Return the [x, y] coordinate for the center point of the cell that contains the specified text.  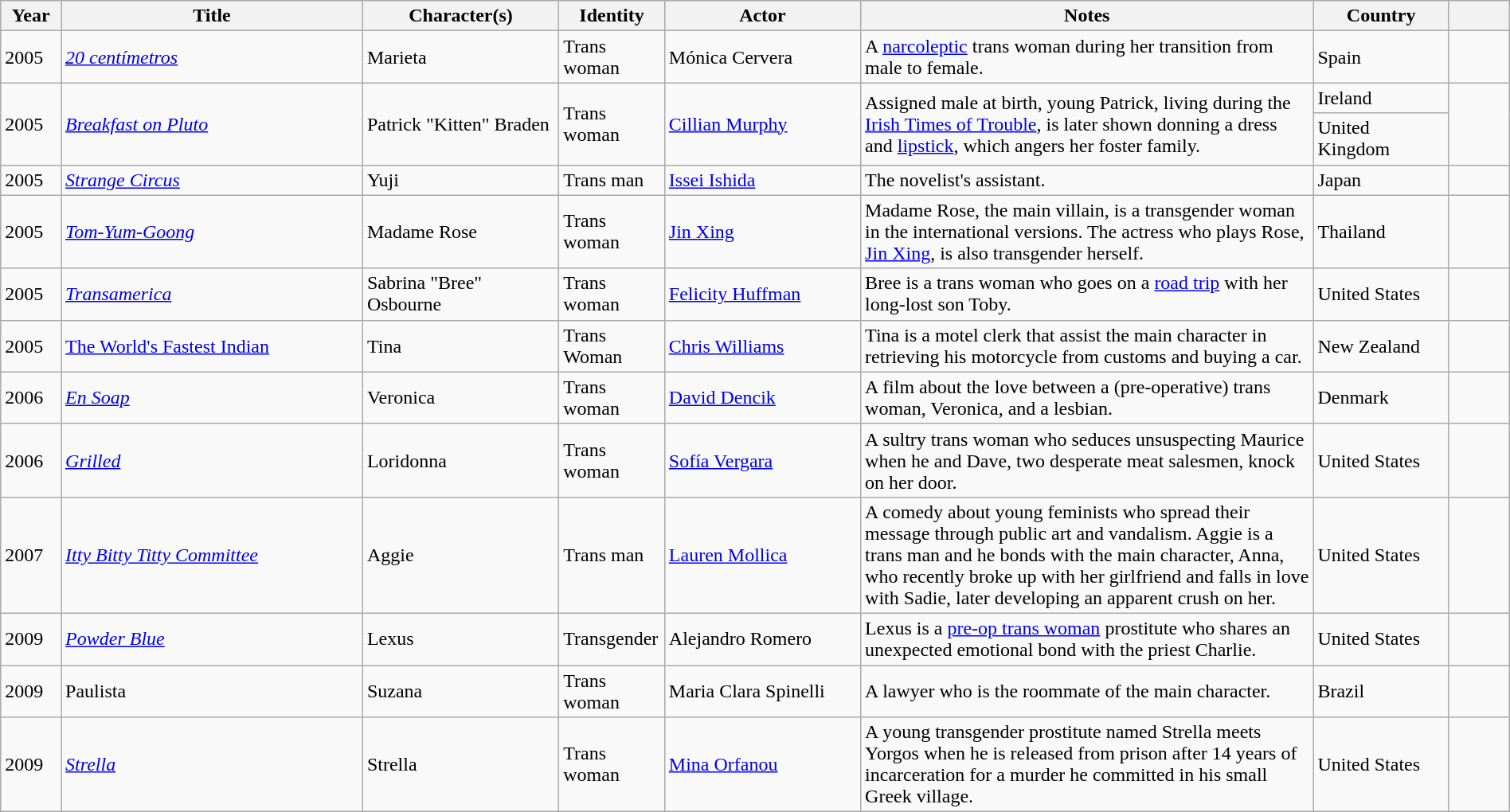
Issei Ishida [762, 180]
Lauren Mollica [762, 555]
Patrick "Kitten" Braden [460, 124]
Loridonna [460, 460]
20 centímetros [212, 57]
Mina Orfanou [762, 764]
Chris Williams [762, 345]
Maria Clara Spinelli [762, 691]
Spain [1381, 57]
Lexus is a pre-op trans woman prostitute who shares an unexpected emotional bond with the priest Charlie. [1087, 638]
Yuji [460, 180]
Title [212, 16]
Actor [762, 16]
Veronica [460, 398]
Bree is a trans woman who goes on a road trip with her long-lost son Toby. [1087, 295]
Alejandro Romero [762, 638]
Breakfast on Pluto [212, 124]
2007 [31, 555]
United Kingdom [1381, 139]
Paulista [212, 691]
Notes [1087, 16]
Identity [612, 16]
A lawyer who is the roommate of the main character. [1087, 691]
Cillian Murphy [762, 124]
David Dencik [762, 398]
Suzana [460, 691]
Character(s) [460, 16]
Japan [1381, 180]
Tom-Yum-Goong [212, 232]
Marieta [460, 57]
The novelist's assistant. [1087, 180]
Ireland [1381, 98]
En Soap [212, 398]
Transgender [612, 638]
Mónica Cervera [762, 57]
Trans Woman [612, 345]
Denmark [1381, 398]
Powder Blue [212, 638]
Tina is a motel clerk that assist the main character in retrieving his motorcycle from customs and buying a car. [1087, 345]
Lexus [460, 638]
Grilled [212, 460]
Jin Xing [762, 232]
Sofía Vergara [762, 460]
Felicity Huffman [762, 295]
Madame Rose [460, 232]
Year [31, 16]
Itty Bitty Titty Committee [212, 555]
Thailand [1381, 232]
The World's Fastest Indian [212, 345]
Tina [460, 345]
Brazil [1381, 691]
New Zealand [1381, 345]
Sabrina "Bree" Osbourne [460, 295]
Aggie [460, 555]
A film about the love between a (pre-operative) trans woman, Veronica, and a lesbian. [1087, 398]
Strange Circus [212, 180]
A sultry trans woman who seduces unsuspecting Maurice when he and Dave, two desperate meat salesmen, knock on her door. [1087, 460]
A narcoleptic trans woman during her transition from male to female. [1087, 57]
Transamerica [212, 295]
Country [1381, 16]
